Provide the [x, y] coordinate of the cell's center where the given text is located.  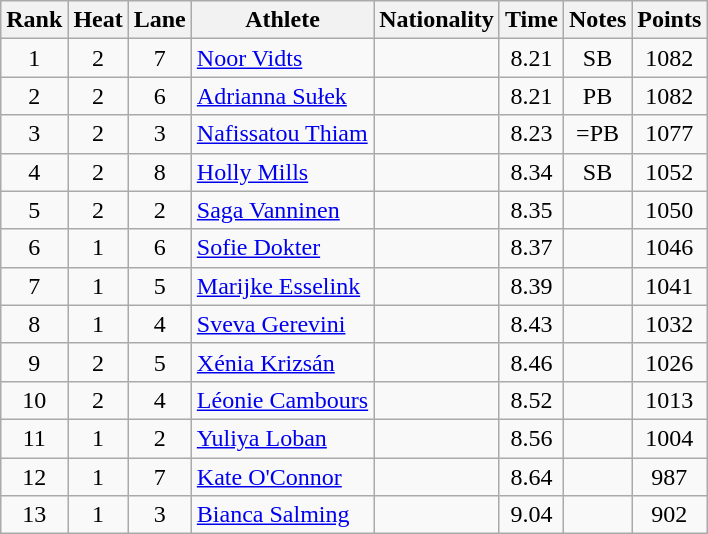
Notes [597, 20]
8.39 [531, 286]
Points [670, 20]
Nafissatou Thiam [282, 134]
8.56 [531, 438]
8.52 [531, 400]
902 [670, 515]
Noor Vidts [282, 58]
13 [34, 515]
10 [34, 400]
Sofie Dokter [282, 248]
Rank [34, 20]
8.34 [531, 172]
11 [34, 438]
1046 [670, 248]
Adrianna Sułek [282, 96]
Kate O'Connor [282, 477]
Nationality [437, 20]
Marijke Esselink [282, 286]
1032 [670, 324]
Saga Vanninen [282, 210]
1041 [670, 286]
Léonie Cambours [282, 400]
1004 [670, 438]
987 [670, 477]
1050 [670, 210]
1077 [670, 134]
8.64 [531, 477]
Sveva Gerevini [282, 324]
Lane [160, 20]
=PB [597, 134]
12 [34, 477]
1013 [670, 400]
8.37 [531, 248]
9 [34, 362]
Heat [98, 20]
Holly Mills [282, 172]
8.46 [531, 362]
Xénia Krizsán [282, 362]
PB [597, 96]
1026 [670, 362]
9.04 [531, 515]
Athlete [282, 20]
Time [531, 20]
8.43 [531, 324]
Bianca Salming [282, 515]
Yuliya Loban [282, 438]
8.23 [531, 134]
1052 [670, 172]
8.35 [531, 210]
